Return (x, y) of the center of cell containing provided text 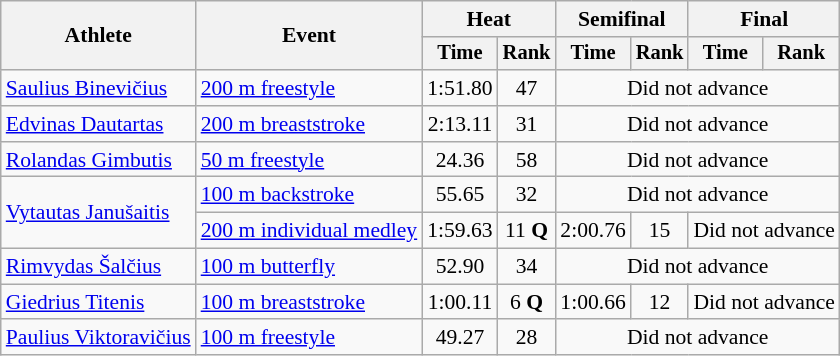
Event (310, 36)
24.36 (460, 160)
1:51.80 (460, 88)
28 (527, 338)
100 m butterfly (310, 267)
58 (527, 160)
50 m freestyle (310, 160)
100 m breaststroke (310, 302)
Paulius Viktoravičius (98, 338)
12 (660, 302)
Rolandas Gimbutis (98, 160)
200 m breaststroke (310, 124)
2:00.76 (592, 231)
Rimvydas Šalčius (98, 267)
6 Q (527, 302)
Saulius Binevičius (98, 88)
200 m freestyle (310, 88)
Athlete (98, 36)
49.27 (460, 338)
15 (660, 231)
Giedrius Titenis (98, 302)
Heat (488, 19)
2:13.11 (460, 124)
Final (764, 19)
32 (527, 195)
Edvinas Dautartas (98, 124)
100 m backstroke (310, 195)
1:00.66 (592, 302)
52.90 (460, 267)
Semifinal (622, 19)
55.65 (460, 195)
1:00.11 (460, 302)
11 Q (527, 231)
31 (527, 124)
Vytautas Janušaitis (98, 212)
200 m individual medley (310, 231)
1:59.63 (460, 231)
47 (527, 88)
100 m freestyle (310, 338)
34 (527, 267)
